For the text-containing cell, return its midpoint in [X, Y] coordinate format. 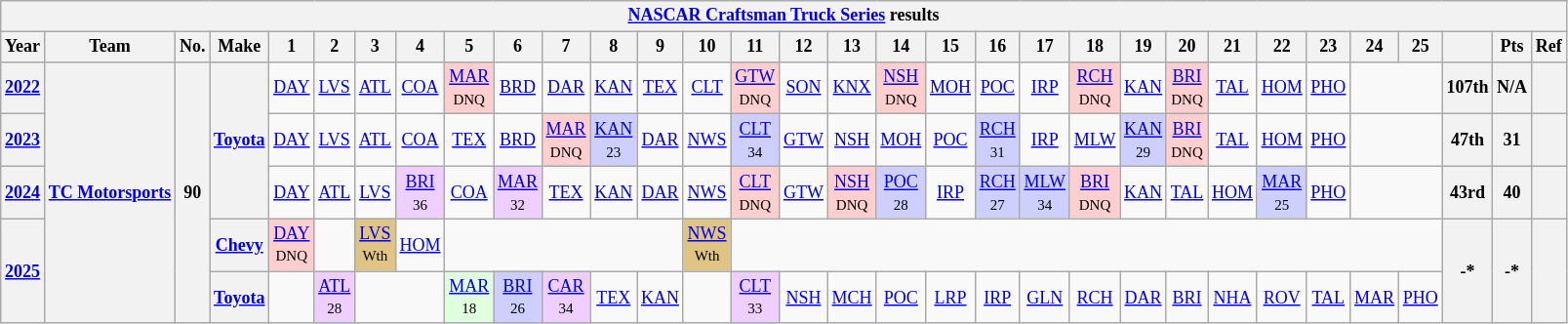
RCH27 [997, 192]
CLT [706, 88]
MAR [1375, 298]
25 [1421, 47]
8 [614, 47]
LVSWth [375, 245]
16 [997, 47]
No. [193, 47]
CAR34 [566, 298]
11 [755, 47]
2022 [23, 88]
13 [852, 47]
3 [375, 47]
N/A [1512, 88]
4 [420, 47]
MCH [852, 298]
2024 [23, 192]
Chevy [240, 245]
GTWDNQ [755, 88]
12 [804, 47]
MLW [1095, 141]
10 [706, 47]
5 [469, 47]
19 [1144, 47]
47th [1467, 141]
43rd [1467, 192]
RCH [1095, 298]
CLTDNQ [755, 192]
MAR18 [469, 298]
107th [1467, 88]
Make [240, 47]
KAN29 [1144, 141]
Ref [1548, 47]
GLN [1044, 298]
15 [950, 47]
9 [661, 47]
RCHDNQ [1095, 88]
14 [902, 47]
1 [292, 47]
BRI26 [518, 298]
CLT34 [755, 141]
MAR32 [518, 192]
SON [804, 88]
Team [109, 47]
7 [566, 47]
KNX [852, 88]
NASCAR Craftsman Truck Series results [784, 16]
POC28 [902, 192]
20 [1186, 47]
18 [1095, 47]
31 [1512, 141]
CLT33 [755, 298]
MLW34 [1044, 192]
24 [1375, 47]
RCH31 [997, 141]
NWSWth [706, 245]
Year [23, 47]
22 [1282, 47]
BRI36 [420, 192]
BRI [1186, 298]
LRP [950, 298]
Pts [1512, 47]
ROV [1282, 298]
KAN23 [614, 141]
NHA [1233, 298]
40 [1512, 192]
ATL28 [335, 298]
DAYDNQ [292, 245]
17 [1044, 47]
21 [1233, 47]
90 [193, 192]
6 [518, 47]
23 [1329, 47]
MAR25 [1282, 192]
TC Motorsports [109, 192]
2025 [23, 271]
2023 [23, 141]
2 [335, 47]
